Provide the [X, Y] coordinate of the cell's center where the given text is located.  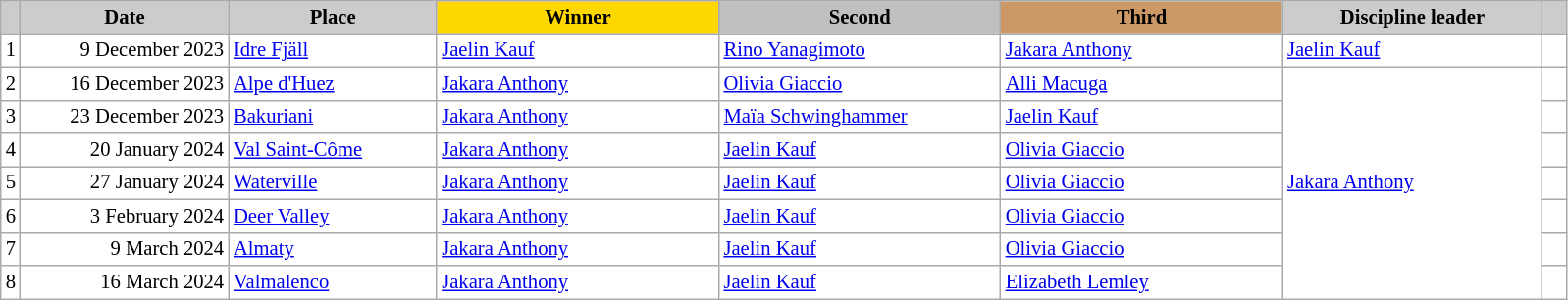
9 March 2024 [125, 249]
Elizabeth Lemley [1142, 281]
Date [125, 17]
23 December 2023 [125, 117]
1 [11, 50]
Valmalenco [333, 281]
3 February 2024 [125, 216]
Waterville [333, 182]
6 [11, 216]
Maïa Schwinghammer [860, 117]
Almaty [333, 249]
20 January 2024 [125, 150]
Winner [577, 17]
Discipline leader [1413, 17]
Second [860, 17]
2 [11, 83]
27 January 2024 [125, 182]
Place [333, 17]
3 [11, 117]
Alpe d'Huez [333, 83]
Deer Valley [333, 216]
16 March 2024 [125, 281]
Rino Yanagimoto [860, 50]
16 December 2023 [125, 83]
8 [11, 281]
Third [1142, 17]
5 [11, 182]
4 [11, 150]
Alli Macuga [1142, 83]
Val Saint-Côme [333, 150]
Bakuriani [333, 117]
9 December 2023 [125, 50]
7 [11, 249]
Idre Fjäll [333, 50]
